From the cell containing the given text, extract its center point as (x, y) coordinate. 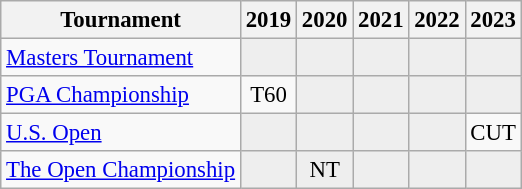
2021 (381, 20)
NT (325, 170)
Masters Tournament (121, 58)
2022 (437, 20)
2020 (325, 20)
The Open Championship (121, 170)
2023 (493, 20)
T60 (268, 95)
2019 (268, 20)
Tournament (121, 20)
U.S. Open (121, 133)
CUT (493, 133)
PGA Championship (121, 95)
